Return (X, Y) of the center of cell containing provided text 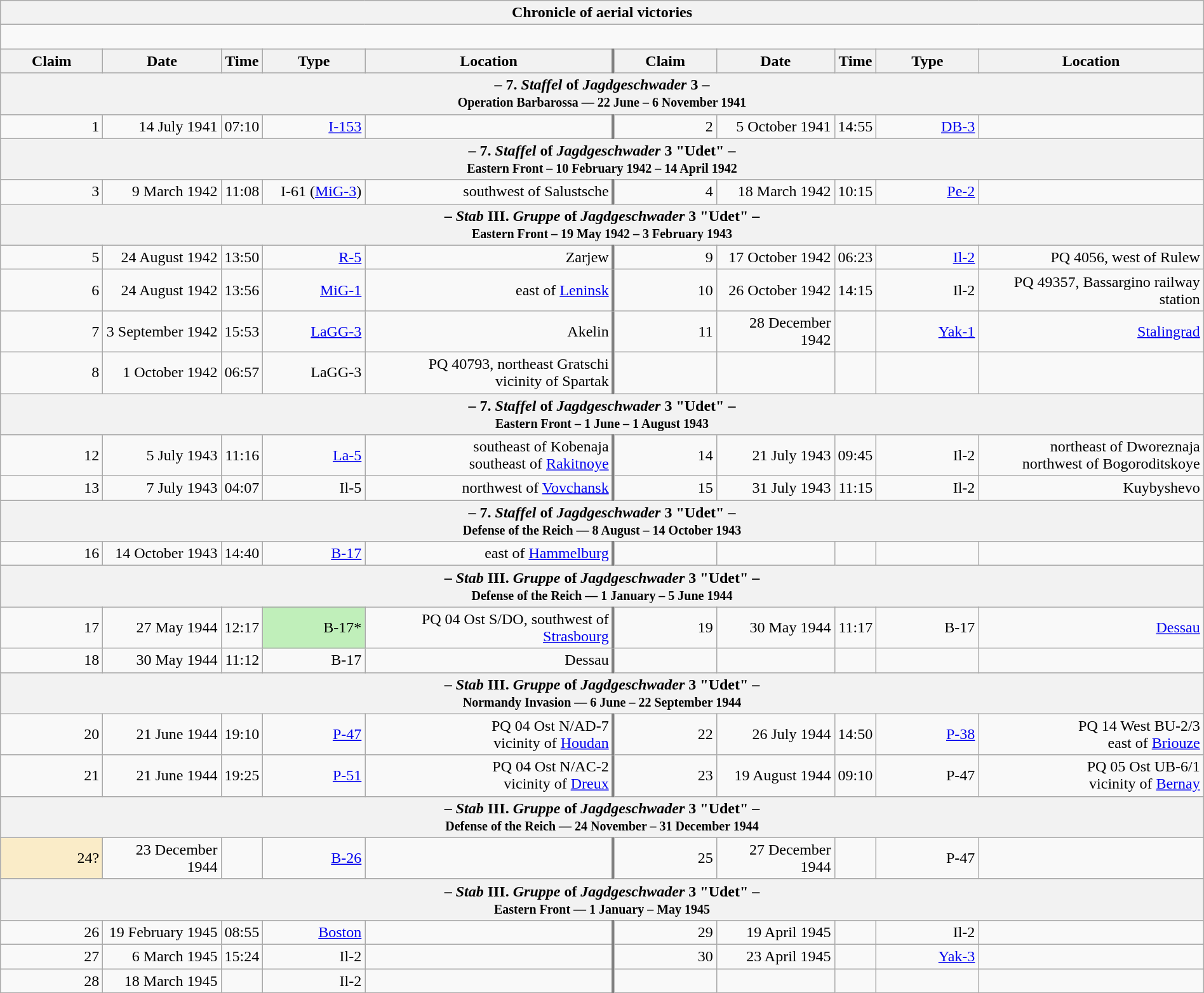
PQ 4056, west of Rulew (1091, 257)
14:50 (855, 734)
18 (52, 660)
7 (52, 331)
Chronicle of aerial victories (602, 13)
P-51 (314, 776)
23 April 1945 (775, 956)
19:10 (242, 734)
11 (666, 331)
east of Leninsk (489, 290)
9 (666, 257)
I-61 (MiG-3) (314, 192)
27 May 1944 (162, 627)
27 (52, 956)
– 7. Staffel of Jagdgeschwader 3 "Udet" –Defense of the Reich — 8 August – 14 October 1943 (602, 521)
B-17* (314, 627)
15:53 (242, 331)
3 September 1942 (162, 331)
19 August 1944 (775, 776)
29 (666, 932)
PQ 40793, northeast Gratschivicinity of Spartak (489, 372)
PQ 04 Ost N/AD-7vicinity of Houdan (489, 734)
Boston (314, 932)
30 (666, 956)
11:15 (855, 488)
3 (52, 192)
21 July 1943 (775, 456)
DB-3 (927, 126)
19 (666, 627)
– Stab III. Gruppe of Jagdgeschwader 3 "Udet" –Defense of the Reich — 24 November – 31 December 1944 (602, 816)
– 7. Staffel of Jagdgeschwader 3 "Udet" –Eastern Front – 1 June – 1 August 1943 (602, 414)
09:10 (855, 776)
PQ 14 West BU-2/3east of Briouze (1091, 734)
16 (52, 554)
27 December 1944 (775, 858)
PQ 04 Ost N/AC-2vicinity of Dreux (489, 776)
07:10 (242, 126)
14 July 1941 (162, 126)
Yak-1 (927, 331)
14 October 1943 (162, 554)
14:15 (855, 290)
18 March 1942 (775, 192)
Il-5 (314, 488)
southwest of Salustsche (489, 192)
east of Hammelburg (489, 554)
19:25 (242, 776)
6 (52, 290)
24? (52, 858)
B-26 (314, 858)
PQ 05 Ost UB-6/1vicinity of Bernay (1091, 776)
12:17 (242, 627)
– Stab III. Gruppe of Jagdgeschwader 3 "Udet" –Eastern Front – 19 May 1942 – 3 February 1943 (602, 225)
11:16 (242, 456)
18 March 1945 (162, 981)
2 (666, 126)
Akelin (489, 331)
Kuybyshevo (1091, 488)
26 July 1944 (775, 734)
5 (52, 257)
southeast of Kobenajasoutheast of Rakitnoye (489, 456)
22 (666, 734)
– Stab III. Gruppe of Jagdgeschwader 3 "Udet" –Normandy Invasion — 6 June – 22 September 1944 (602, 693)
– 7. Staffel of Jagdgeschwader 3 –Operation Barbarossa — 22 June – 6 November 1941 (602, 94)
– 7. Staffel of Jagdgeschwader 3 "Udet" –Eastern Front – 10 February 1942 – 14 April 1942 (602, 159)
23 (666, 776)
12 (52, 456)
PQ 49357, Bassargino railway station (1091, 290)
15 (666, 488)
06:57 (242, 372)
La-5 (314, 456)
5 July 1943 (162, 456)
MiG-1 (314, 290)
06:23 (855, 257)
13 (52, 488)
– Stab III. Gruppe of Jagdgeschwader 3 "Udet" –Eastern Front — 1 January – May 1945 (602, 899)
1 (52, 126)
28 (52, 981)
8 (52, 372)
1 October 1942 (162, 372)
11:12 (242, 660)
P-38 (927, 734)
Pe-2 (927, 192)
northeast of Dworeznaja northwest of Bogoroditskoye (1091, 456)
14:55 (855, 126)
R-5 (314, 257)
13:50 (242, 257)
10 (666, 290)
15:24 (242, 956)
7 July 1943 (162, 488)
northwest of Vovchansk (489, 488)
10:15 (855, 192)
13:56 (242, 290)
31 July 1943 (775, 488)
08:55 (242, 932)
28 December 1942 (775, 331)
25 (666, 858)
23 December 1944 (162, 858)
26 (52, 932)
21 (52, 776)
11:17 (855, 627)
17 October 1942 (775, 257)
14 (666, 456)
6 March 1945 (162, 956)
11:08 (242, 192)
20 (52, 734)
26 October 1942 (775, 290)
5 October 1941 (775, 126)
PQ 04 Ost S/DO, southwest of Strasbourg (489, 627)
Yak-3 (927, 956)
4 (666, 192)
I-153 (314, 126)
04:07 (242, 488)
19 April 1945 (775, 932)
9 March 1942 (162, 192)
14:40 (242, 554)
09:45 (855, 456)
– Stab III. Gruppe of Jagdgeschwader 3 "Udet" –Defense of the Reich — 1 January – 5 June 1944 (602, 587)
Zarjew (489, 257)
19 February 1945 (162, 932)
Stalingrad (1091, 331)
17 (52, 627)
